Return the [X, Y] coordinate for the center point of the cell that contains the specified text.  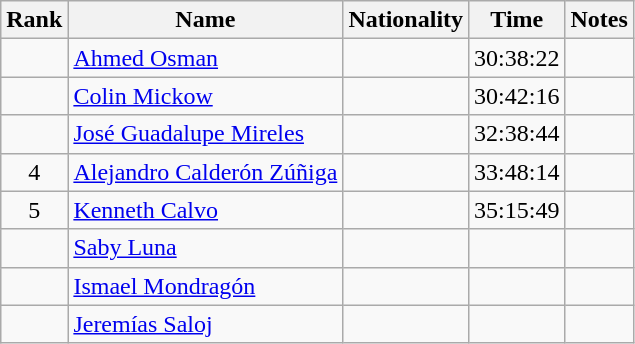
Saby Luna [206, 248]
35:15:49 [517, 210]
Notes [599, 20]
30:38:22 [517, 58]
Time [517, 20]
Ahmed Osman [206, 58]
Ismael Mondragón [206, 286]
33:48:14 [517, 172]
Kenneth Calvo [206, 210]
Alejandro Calderón Zúñiga [206, 172]
Rank [34, 20]
Colin Mickow [206, 96]
José Guadalupe Mireles [206, 134]
Jeremías Saloj [206, 324]
30:42:16 [517, 96]
Nationality [406, 20]
4 [34, 172]
Name [206, 20]
32:38:44 [517, 134]
5 [34, 210]
